Return (x, y) of the center of cell containing provided text 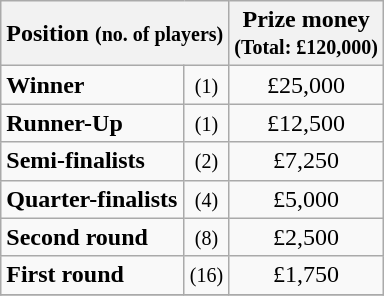
£5,000 (306, 199)
Runner-Up (92, 123)
£25,000 (306, 85)
(16) (206, 275)
Semi-finalists (92, 161)
Second round (92, 237)
Quarter-finalists (92, 199)
Position (no. of players) (115, 34)
£1,750 (306, 275)
(8) (206, 237)
£7,250 (306, 161)
Winner (92, 85)
£2,500 (306, 237)
(4) (206, 199)
First round (92, 275)
(2) (206, 161)
Prize money(Total: £120,000) (306, 34)
£12,500 (306, 123)
